Detect which cell encompasses the target text, then output its (X, Y) center coordinate. 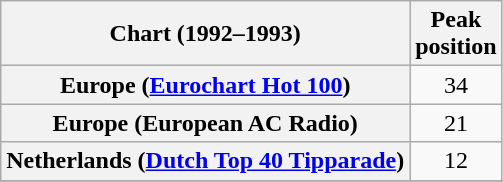
21 (456, 123)
Peakposition (456, 34)
34 (456, 85)
Europe (Eurochart Hot 100) (206, 85)
Chart (1992–1993) (206, 34)
Europe (European AC Radio) (206, 123)
12 (456, 161)
Netherlands (Dutch Top 40 Tipparade) (206, 161)
